Find where the given text appears and provide that cell's center as (X, Y) coordinate. 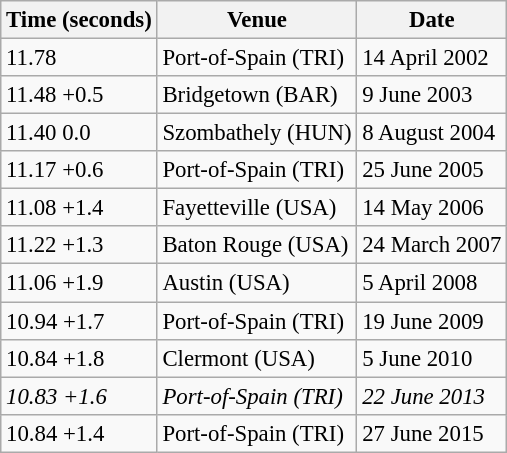
11.78 (79, 58)
10.84 +1.8 (79, 358)
10.94 +1.7 (79, 321)
27 June 2015 (432, 433)
11.06 +1.9 (79, 283)
Szombathely (HUN) (257, 133)
11.22 +1.3 (79, 245)
11.17 +0.6 (79, 170)
19 June 2009 (432, 321)
Baton Rouge (USA) (257, 245)
Fayetteville (USA) (257, 208)
5 April 2008 (432, 283)
10.84 +1.4 (79, 433)
Venue (257, 20)
Time (seconds) (79, 20)
25 June 2005 (432, 170)
11.40 0.0 (79, 133)
22 June 2013 (432, 396)
Clermont (USA) (257, 358)
14 April 2002 (432, 58)
8 August 2004 (432, 133)
11.08 +1.4 (79, 208)
11.48 +0.5 (79, 95)
24 March 2007 (432, 245)
Bridgetown (BAR) (257, 95)
10.83 +1.6 (79, 396)
9 June 2003 (432, 95)
5 June 2010 (432, 358)
14 May 2006 (432, 208)
Austin (USA) (257, 283)
Date (432, 20)
